Search for the cell housing the specified text and yield its [X, Y] center coordinate. 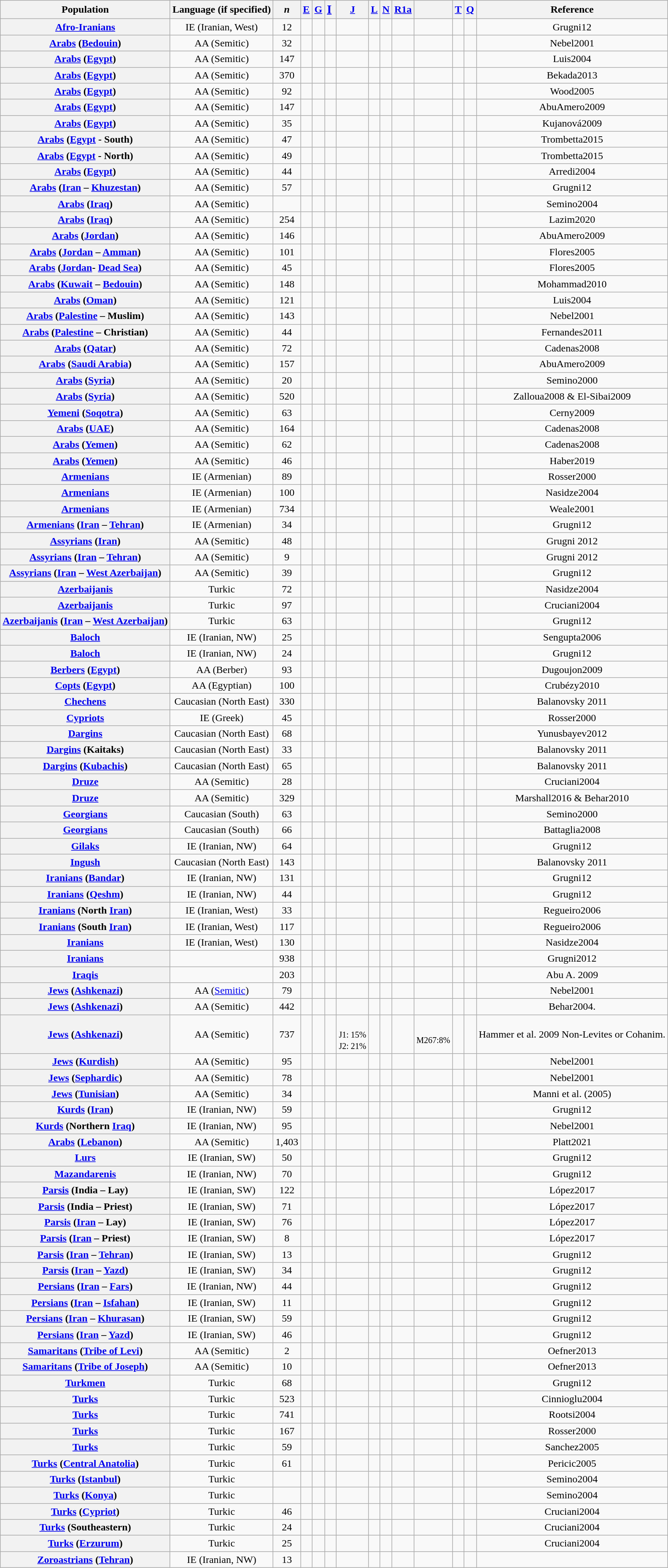
Copts (Egypt) [85, 685]
Cinnioglu2004 [572, 1399]
AA (Egyptian) [221, 685]
Arabs (Saudi Arabia) [85, 364]
IE (Greek) [221, 718]
12 [287, 27]
Lurs [85, 1158]
Parsis (Iran – Lay) [85, 1222]
Crubézy2010 [572, 685]
64 [287, 846]
938 [287, 958]
Berbers (Egypt) [85, 669]
Language (if specified) [221, 10]
62 [287, 444]
n [287, 10]
330 [287, 701]
M267:8% [434, 1034]
Arabs (Egypt - North) [85, 155]
Chechens [85, 701]
Assyrians (Iran – Tehran) [85, 557]
Iranians (Qeshm) [85, 894]
Reference [572, 10]
R1a [403, 10]
65 [287, 766]
8 [287, 1238]
Cypriots [85, 718]
741 [287, 1415]
Kurds (Iran) [85, 1110]
Sengupta2006 [572, 637]
117 [287, 926]
Kujanová2009 [572, 123]
Parsis (Iran – Yazd) [85, 1271]
Arabs (Jordan- Dead Sea) [85, 268]
148 [287, 284]
Turks (Istanbul) [85, 1479]
Rootsi2004 [572, 1415]
66 [287, 830]
157 [287, 364]
Persians (Iran – Fars) [85, 1287]
1,403 [287, 1142]
Zoroastrians (Tehran) [85, 1560]
Ingush [85, 862]
Arabs (Bedouin) [85, 43]
Grugni2012 [572, 958]
Marshall2016 & Behar2010 [572, 798]
Assyrians (Iran) [85, 541]
203 [287, 974]
E [306, 10]
Arabs (Egypt - South) [85, 139]
Arabs (Qatar) [85, 348]
Arredi2004 [572, 171]
Jews (Sephardic) [85, 1078]
Persians (Iran – Isfahan) [85, 1303]
57 [287, 187]
Dugoujon2009 [572, 669]
Assyrians (Iran – West Azerbaijan) [85, 573]
Iraqis [85, 974]
T [458, 10]
Pericic2005 [572, 1463]
Wood2005 [572, 91]
9 [287, 557]
79 [287, 991]
Turks (Southeastern) [85, 1527]
734 [287, 509]
AA (Berber) [221, 669]
Gilaks [85, 846]
Persians (Iran – Yazd) [85, 1335]
Arabs (Oman) [85, 300]
Population [85, 10]
Kurds (Northern Iraq) [85, 1126]
49 [287, 155]
Turks (Erzurum) [85, 1544]
131 [287, 878]
Lazim2020 [572, 220]
47 [287, 139]
Mazandarenis [85, 1174]
442 [287, 1007]
121 [287, 300]
28 [287, 782]
Dargins (Kaitaks) [85, 750]
Persians (Iran – Khurasan) [85, 1319]
Turks (Cypriot) [85, 1511]
Yemeni (Soqotra) [85, 412]
J [353, 10]
254 [287, 220]
Armenians (Iran – Tehran) [85, 525]
Haber2019 [572, 460]
2 [287, 1351]
Weale2001 [572, 509]
N [386, 10]
Arabs (Lebanon) [85, 1142]
523 [287, 1399]
167 [287, 1431]
Parsis (Iran – Tehran) [85, 1254]
20 [287, 380]
Manni et al. (2005) [572, 1094]
97 [287, 605]
Afro-Iranians [85, 27]
Bekada2013 [572, 75]
Behar2004. [572, 1007]
Iranians (South Iran) [85, 926]
50 [287, 1158]
32 [287, 43]
Jews (Tunisian) [85, 1094]
Mohammad2010 [572, 284]
G [318, 10]
89 [287, 477]
71 [287, 1206]
10 [287, 1367]
76 [287, 1222]
Zalloua2008 & El-Sibai2009 [572, 396]
Arabs (Jordan – Amman) [85, 252]
164 [287, 428]
520 [287, 396]
Iranians (Bandar) [85, 878]
Cerny2009 [572, 412]
11 [287, 1303]
J1: 15%J2: 21% [353, 1034]
Arabs (Palestine – Christian) [85, 332]
Yunusbayev2012 [572, 734]
Arabs (Jordan) [85, 236]
122 [287, 1190]
101 [287, 252]
Parsis (India – Priest) [85, 1206]
Jews (Kurdish) [85, 1062]
Turks (Central Anatolia) [85, 1463]
Parsis (Iran – Priest) [85, 1238]
I [331, 10]
Arabs (Iran – Khuzestan) [85, 187]
Turkmen [85, 1383]
Sanchez2005 [572, 1447]
Dargins (Kubachis) [85, 766]
61 [287, 1463]
Battaglia2008 [572, 830]
78 [287, 1078]
39 [287, 573]
Fernandes2011 [572, 332]
48 [287, 541]
70 [287, 1174]
737 [287, 1034]
Arabs (UAE) [85, 428]
130 [287, 942]
Q [470, 10]
370 [287, 75]
92 [287, 91]
146 [287, 236]
Arabs (Palestine – Muslim) [85, 316]
Platt2021 [572, 1142]
Dargins [85, 734]
Turks (Konya) [85, 1495]
Parsis (India – Lay) [85, 1190]
Azerbaijanis (Iran – West Azerbaijan) [85, 621]
329 [287, 798]
Samaritans (Tribe of Joseph) [85, 1367]
Abu A. 2009 [572, 974]
Arabs (Kuwait – Bedouin) [85, 284]
93 [287, 669]
Iranians (North Iran) [85, 910]
35 [287, 123]
Samaritans (Tribe of Levi) [85, 1351]
L [374, 10]
Hammer et al. 2009 Non-Levites or Cohanim. [572, 1034]
